Find where the given text appears and provide that cell's center as [x, y] coordinate. 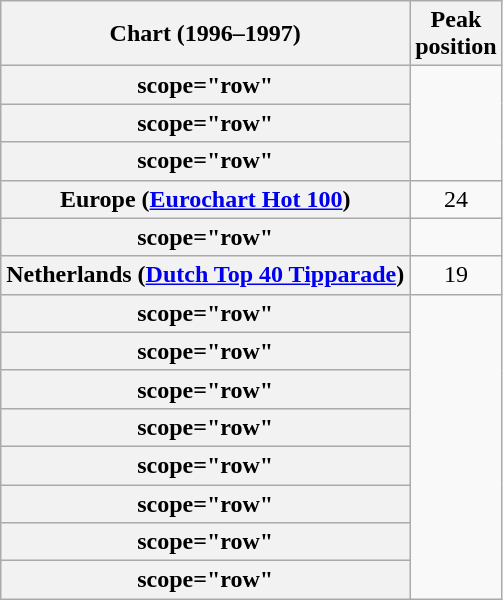
24 [456, 199]
Chart (1996–1997) [206, 34]
Peakposition [456, 34]
19 [456, 275]
Europe (Eurochart Hot 100) [206, 199]
Netherlands (Dutch Top 40 Tipparade) [206, 275]
